Locate the cell with the specified text and output its [x, y] center coordinate. 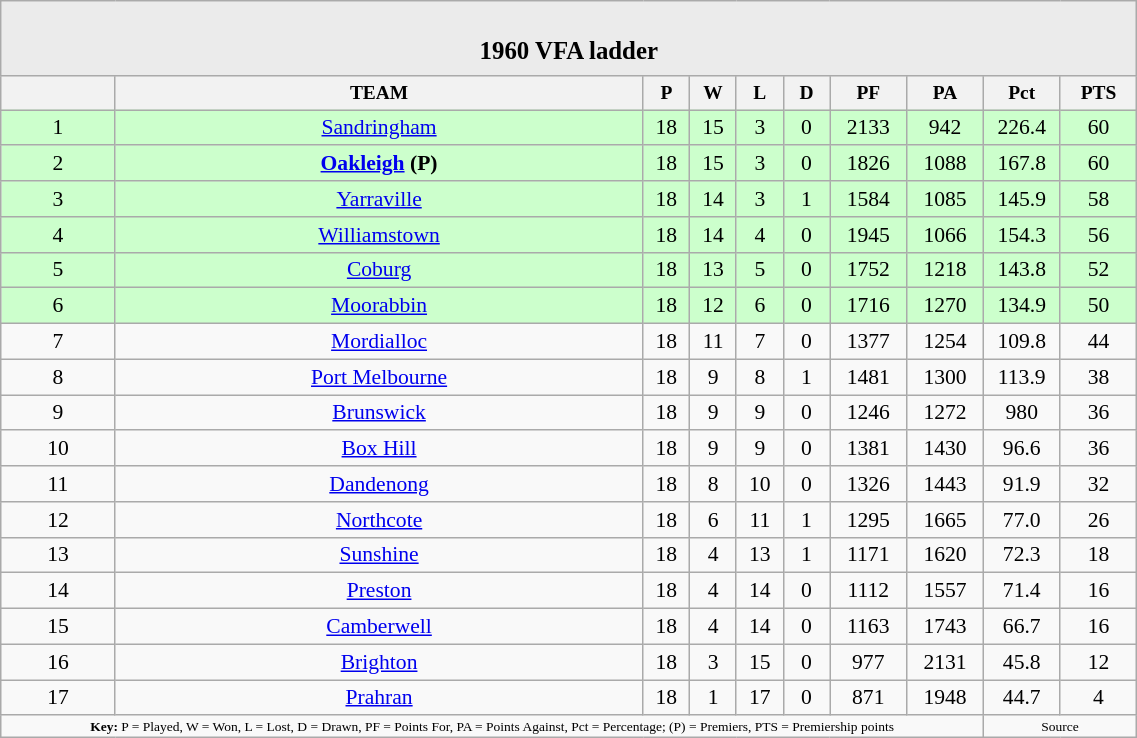
Box Hill [379, 449]
1443 [946, 484]
1945 [868, 235]
Port Melbourne [379, 377]
PTS [1098, 94]
TEAM [379, 94]
72.3 [1022, 555]
Williamstown [379, 235]
Pct [1022, 94]
1270 [946, 306]
38 [1098, 377]
Sunshine [379, 555]
Oakleigh (P) [379, 164]
1254 [946, 342]
P [666, 94]
2 [58, 164]
Sandringham [379, 128]
1272 [946, 413]
Coburg [379, 270]
1584 [868, 199]
1295 [868, 520]
Moorabbin [379, 306]
145.9 [1022, 199]
1430 [946, 449]
L [760, 94]
Preston [379, 591]
167.8 [1022, 164]
942 [946, 128]
44.7 [1022, 698]
1218 [946, 270]
D [806, 94]
58 [1098, 199]
91.9 [1022, 484]
71.4 [1022, 591]
1163 [868, 627]
1665 [946, 520]
1112 [868, 591]
1085 [946, 199]
1171 [868, 555]
1743 [946, 627]
56 [1098, 235]
1246 [868, 413]
44 [1098, 342]
Northcote [379, 520]
Prahran [379, 698]
52 [1098, 270]
980 [1022, 413]
Yarraville [379, 199]
PA [946, 94]
26 [1098, 520]
143.8 [1022, 270]
PF [868, 94]
2131 [946, 662]
77.0 [1022, 520]
134.9 [1022, 306]
1377 [868, 342]
1716 [868, 306]
1620 [946, 555]
50 [1098, 306]
96.6 [1022, 449]
Dandenong [379, 484]
109.8 [1022, 342]
Key: P = Played, W = Won, L = Lost, D = Drawn, PF = Points For, PA = Points Against, Pct = Percentage; (P) = Premiers, PTS = Premiership points [492, 727]
66.7 [1022, 627]
1326 [868, 484]
1826 [868, 164]
1088 [946, 164]
154.3 [1022, 235]
Brunswick [379, 413]
1381 [868, 449]
1481 [868, 377]
Source [1060, 727]
Camberwell [379, 627]
113.9 [1022, 377]
1300 [946, 377]
Mordialloc [379, 342]
1752 [868, 270]
871 [868, 698]
977 [868, 662]
1066 [946, 235]
1557 [946, 591]
45.8 [1022, 662]
Brighton [379, 662]
W [714, 94]
32 [1098, 484]
1948 [946, 698]
2133 [868, 128]
226.4 [1022, 128]
